Scan for the cell matching the given text and deliver its [X, Y] coordinate at center. 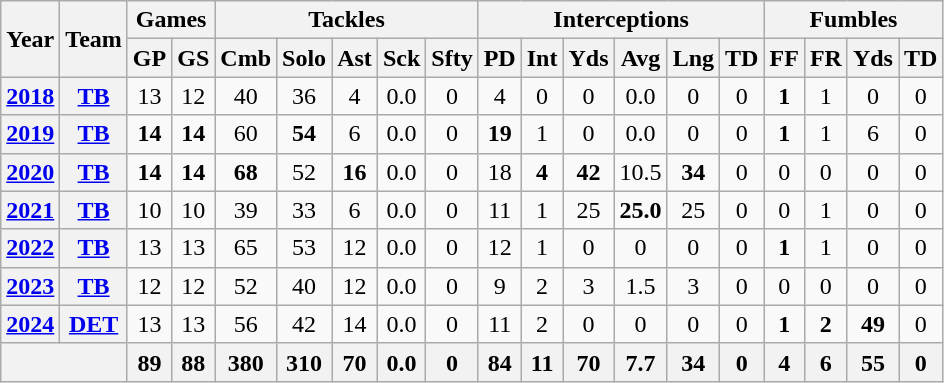
89 [149, 362]
55 [872, 362]
10.5 [640, 172]
Cmb [246, 58]
Ast [355, 58]
2022 [30, 248]
88 [194, 362]
Year [30, 39]
PD [500, 58]
54 [304, 134]
Sfty [452, 58]
2018 [30, 96]
310 [304, 362]
39 [246, 210]
9 [500, 286]
36 [304, 96]
GP [149, 58]
68 [246, 172]
7.7 [640, 362]
65 [246, 248]
Fumbles [854, 20]
2024 [30, 324]
Avg [640, 58]
FF [784, 58]
Tackles [346, 20]
84 [500, 362]
2019 [30, 134]
18 [500, 172]
25.0 [640, 210]
Games [170, 20]
2021 [30, 210]
19 [500, 134]
2023 [30, 286]
Lng [693, 58]
DET [94, 324]
16 [355, 172]
380 [246, 362]
Int [542, 58]
FR [826, 58]
Solo [304, 58]
49 [872, 324]
Team [94, 39]
33 [304, 210]
2020 [30, 172]
1.5 [640, 286]
56 [246, 324]
Interceptions [621, 20]
53 [304, 248]
Sck [401, 58]
60 [246, 134]
GS [194, 58]
